Locate the cell with the specified text and output its (X, Y) center coordinate. 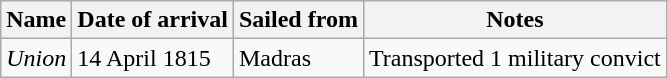
Name (36, 20)
Date of arrival (153, 20)
Union (36, 58)
Madras (298, 58)
Sailed from (298, 20)
14 April 1815 (153, 58)
Notes (514, 20)
Transported 1 military convict (514, 58)
